Identify which cell holds the provided text, then report its [X, Y] central coordinate. 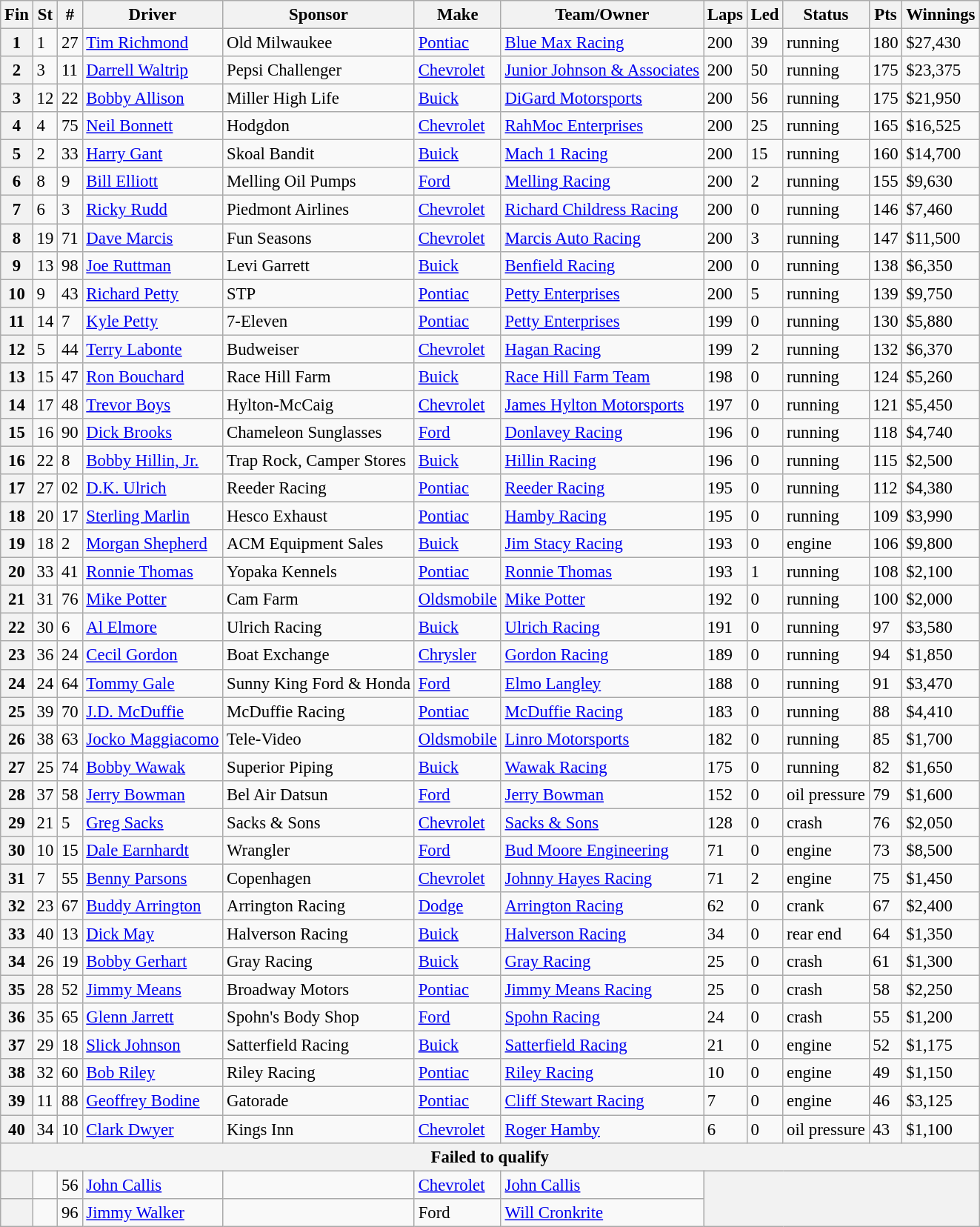
DiGard Motorsports [601, 99]
$11,500 [941, 238]
$2,050 [941, 822]
Wawak Racing [601, 767]
182 [726, 739]
Al Elmore [153, 628]
106 [886, 544]
124 [886, 377]
62 [726, 906]
Hesco Exhaust [319, 516]
Linro Motorsports [601, 739]
85 [886, 739]
100 [886, 599]
Marcis Auto Racing [601, 238]
Junior Johnson & Associates [601, 70]
Melling Racing [601, 182]
139 [886, 293]
Bud Moore Engineering [601, 851]
49 [886, 1074]
$5,880 [941, 321]
Fun Seasons [319, 238]
70 [70, 711]
$9,800 [941, 544]
128 [726, 822]
118 [886, 433]
Dick Brooks [153, 433]
Tele-Video [319, 739]
97 [886, 628]
Piedmont Airlines [319, 210]
Winnings [941, 15]
J.D. McDuffie [153, 711]
$2,500 [941, 460]
Harry Gant [153, 154]
Jim Stacy Racing [601, 544]
Yopaka Kennels [319, 572]
$6,350 [941, 265]
79 [886, 795]
115 [886, 460]
Buddy Arrington [153, 906]
146 [886, 210]
Cecil Gordon [153, 656]
Clark Dwyer [153, 1129]
Cliff Stewart Racing [601, 1101]
147 [886, 238]
Richard Childress Racing [601, 210]
St [44, 15]
Kyle Petty [153, 321]
Bobby Wawak [153, 767]
108 [886, 572]
$1,650 [941, 767]
48 [70, 405]
Elmo Langley [601, 683]
$21,950 [941, 99]
Tim Richmond [153, 43]
$9,630 [941, 182]
Terry Labonte [153, 349]
Johnny Hayes Racing [601, 878]
Sunny King Ford & Honda [319, 683]
Copenhagen [319, 878]
Dodge [458, 906]
James Hylton Motorsports [601, 405]
Make [458, 15]
Levi Garrett [319, 265]
Bobby Gerhart [153, 962]
50 [764, 70]
Neil Bonnett [153, 126]
$1,200 [941, 1017]
130 [886, 321]
$3,125 [941, 1101]
Donlavey Racing [601, 433]
138 [886, 265]
Fin [17, 15]
Pepsi Challenger [319, 70]
$23,375 [941, 70]
165 [886, 126]
Bobby Allison [153, 99]
109 [886, 516]
Greg Sacks [153, 822]
74 [70, 767]
65 [70, 1017]
Spohn Racing [601, 1017]
$2,100 [941, 572]
Ricky Rudd [153, 210]
Status [826, 15]
Chrysler [458, 656]
96 [70, 1212]
Sponsor [319, 15]
$27,430 [941, 43]
198 [726, 377]
Cam Farm [319, 599]
61 [886, 962]
60 [70, 1074]
82 [886, 767]
D.K. Ulrich [153, 488]
$2,400 [941, 906]
Mach 1 Racing [601, 154]
Spohn's Body Shop [319, 1017]
$6,370 [941, 349]
Pts [886, 15]
192 [726, 599]
$3,580 [941, 628]
Race Hill Farm [319, 377]
Joe Ruttman [153, 265]
Led [764, 15]
Race Hill Farm Team [601, 377]
$2,250 [941, 990]
Will Cronkrite [601, 1212]
Glenn Jarrett [153, 1017]
$4,380 [941, 488]
Darrell Waltrip [153, 70]
Hamby Racing [601, 516]
Sterling Marlin [153, 516]
155 [886, 182]
Jimmy Means [153, 990]
Team/Owner [601, 15]
$1,100 [941, 1129]
Jocko Maggiacomo [153, 739]
Hylton-McCaig [319, 405]
Skoal Bandit [319, 154]
160 [886, 154]
$1,450 [941, 878]
$8,500 [941, 851]
Roger Hamby [601, 1129]
197 [726, 405]
$1,350 [941, 934]
$3,470 [941, 683]
RahMoc Enterprises [601, 126]
$1,850 [941, 656]
Jimmy Means Racing [601, 990]
$3,990 [941, 516]
Broadway Motors [319, 990]
$5,450 [941, 405]
152 [726, 795]
Gordon Racing [601, 656]
Bill Elliott [153, 182]
$2,000 [941, 599]
rear end [826, 934]
191 [726, 628]
Jimmy Walker [153, 1212]
73 [886, 851]
$4,410 [941, 711]
91 [886, 683]
Hodgdon [319, 126]
# [70, 15]
Kings Inn [319, 1129]
ACM Equipment Sales [319, 544]
98 [70, 265]
Trevor Boys [153, 405]
Benfield Racing [601, 265]
7-Eleven [319, 321]
Dale Earnhardt [153, 851]
Miller High Life [319, 99]
02 [70, 488]
46 [886, 1101]
$9,750 [941, 293]
STP [319, 293]
90 [70, 433]
Bel Air Datsun [319, 795]
Slick Johnson [153, 1045]
Ron Bouchard [153, 377]
Hillin Racing [601, 460]
Old Milwaukee [319, 43]
$1,175 [941, 1045]
Morgan Shepherd [153, 544]
Failed to qualify [490, 1157]
183 [726, 711]
$4,740 [941, 433]
$16,525 [941, 126]
112 [886, 488]
Bob Riley [153, 1074]
121 [886, 405]
Budweiser [319, 349]
189 [726, 656]
Boat Exchange [319, 656]
94 [886, 656]
41 [70, 572]
$1,150 [941, 1074]
180 [886, 43]
44 [70, 349]
Hagan Racing [601, 349]
63 [70, 739]
$1,600 [941, 795]
Dick May [153, 934]
Superior Piping [319, 767]
Driver [153, 15]
crank [826, 906]
Blue Max Racing [601, 43]
Chameleon Sunglasses [319, 433]
Trap Rock, Camper Stores [319, 460]
Dave Marcis [153, 238]
Gatorade [319, 1101]
188 [726, 683]
$14,700 [941, 154]
Melling Oil Pumps [319, 182]
$5,260 [941, 377]
47 [70, 377]
$1,300 [941, 962]
Wrangler [319, 851]
Laps [726, 15]
Richard Petty [153, 293]
132 [886, 349]
Bobby Hillin, Jr. [153, 460]
Geoffrey Bodine [153, 1101]
Benny Parsons [153, 878]
Tommy Gale [153, 683]
$7,460 [941, 210]
$1,700 [941, 739]
